Capture the cell that displays the provided text and extract its (x, y) central coordinate. 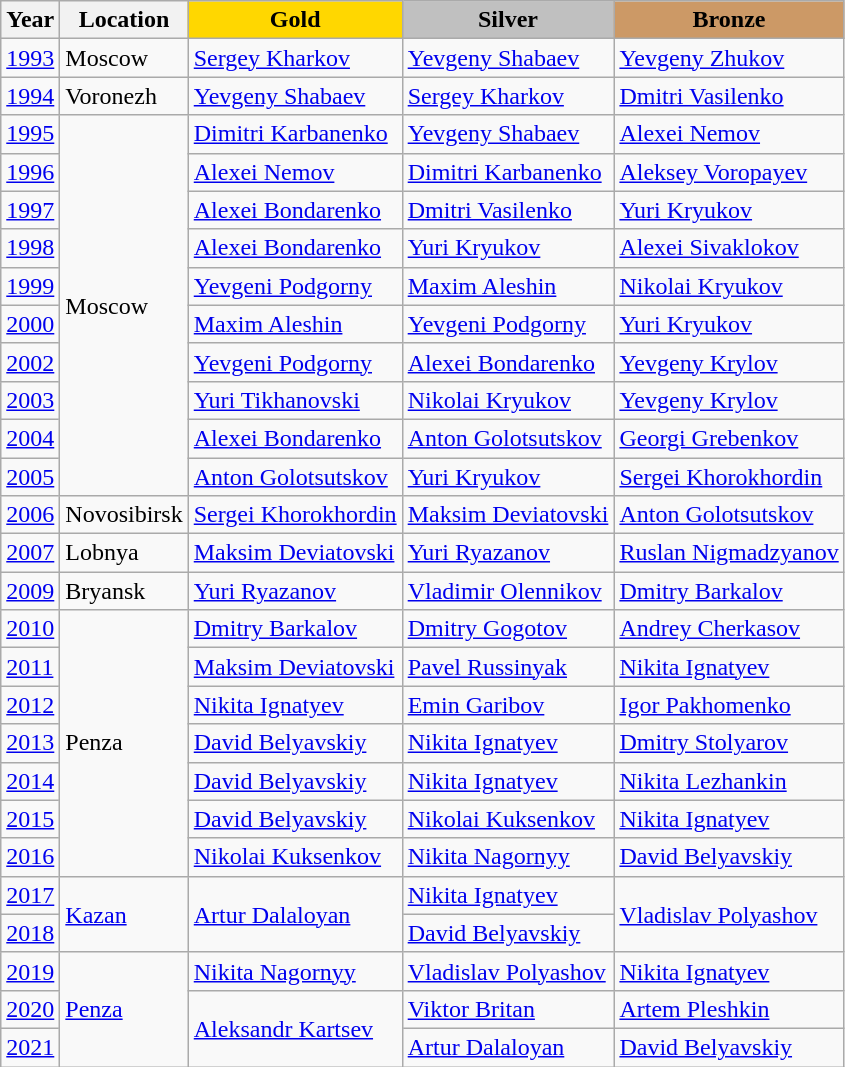
2010 (30, 629)
2005 (30, 477)
2020 (30, 1009)
1993 (30, 58)
Location (124, 20)
1998 (30, 248)
1996 (30, 172)
Andrey Cherkasov (729, 629)
Dmitry Stolyarov (729, 743)
Bryansk (124, 591)
2002 (30, 362)
2018 (30, 933)
2012 (30, 705)
Alexei Sivaklokov (729, 248)
2013 (30, 743)
2007 (30, 553)
Georgi Grebenkov (729, 438)
2000 (30, 324)
2006 (30, 515)
Vladimir Olennikov (508, 591)
2004 (30, 438)
Year (30, 20)
Yuri Tikhanovski (295, 400)
Novosibirsk (124, 515)
2021 (30, 1047)
1997 (30, 210)
2017 (30, 895)
2014 (30, 781)
Artem Pleshkin (729, 1009)
Bronze (729, 20)
Emin Garibov (508, 705)
2015 (30, 819)
Pavel Russinyak (508, 667)
2016 (30, 857)
Ruslan Nigmadzyanov (729, 553)
Viktor Britan (508, 1009)
1999 (30, 286)
Aleksandr Kartsev (295, 1028)
Gold (295, 20)
2011 (30, 667)
1995 (30, 134)
2019 (30, 971)
2003 (30, 400)
Voronezh (124, 96)
Nikita Lezhankin (729, 781)
Igor Pakhomenko (729, 705)
Dmitry Gogotov (508, 629)
2009 (30, 591)
Lobnya (124, 553)
Aleksey Voropayev (729, 172)
1994 (30, 96)
Yevgeny Zhukov (729, 58)
Silver (508, 20)
Kazan (124, 914)
